Return the [x, y] coordinate for the center point of the cell that contains the specified text.  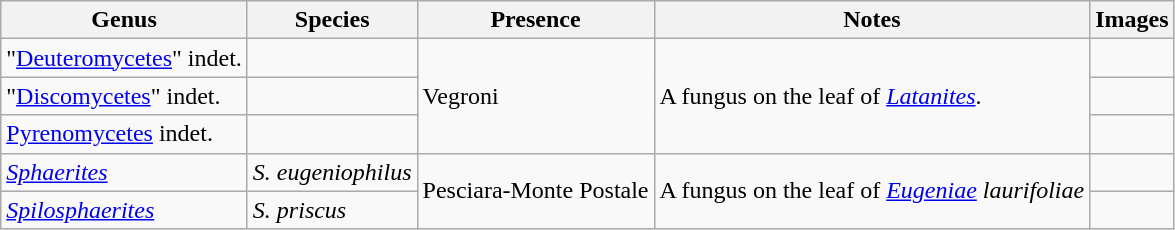
Pyrenomycetes indet. [124, 134]
Sphaerites [124, 172]
Pesciara-Monte Postale [536, 191]
Spilosphaerites [124, 210]
A fungus on the leaf of Latanites. [872, 96]
S. eugeniophilus [332, 172]
Vegroni [536, 96]
Species [332, 20]
Notes [872, 20]
Genus [124, 20]
A fungus on the leaf of Eugeniae laurifoliae [872, 191]
Images [1132, 20]
S. priscus [332, 210]
"Discomycetes" indet. [124, 96]
Presence [536, 20]
"Deuteromycetes" indet. [124, 58]
